Return the (x, y) coordinate for the center point of the cell that contains the specified text.  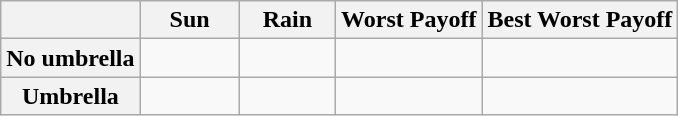
Worst Payoff (409, 20)
Best Worst Payoff (580, 20)
No umbrella (70, 58)
Rain (287, 20)
Sun (190, 20)
Umbrella (70, 96)
